Determine the (X, Y) coordinate at the center of the cell enclosing the given text.  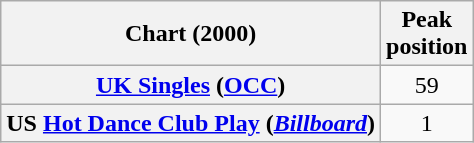
1 (427, 123)
UK Singles (OCC) (191, 85)
Peakposition (427, 34)
59 (427, 85)
Chart (2000) (191, 34)
US Hot Dance Club Play (Billboard) (191, 123)
